Capture the cell that displays the provided text and extract its [x, y] central coordinate. 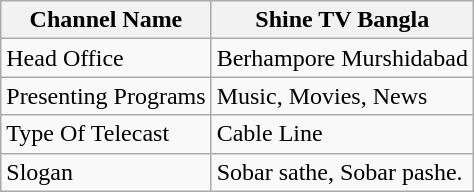
Channel Name [106, 20]
Berhampore Murshidabad [342, 58]
Cable Line [342, 134]
Type Of Telecast [106, 134]
Shine TV Bangla [342, 20]
Presenting Programs [106, 96]
Slogan [106, 172]
Head Office [106, 58]
Sobar sathe, Sobar pashe. [342, 172]
Music, Movies, News [342, 96]
